Determine the (x, y) coordinate at the center of the cell enclosing the given text.  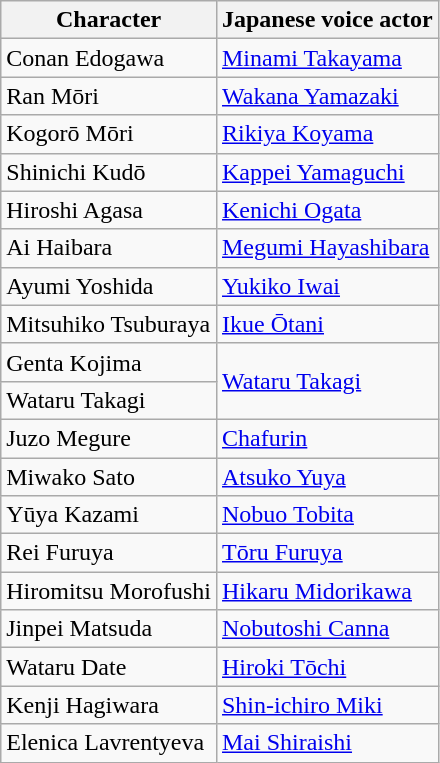
Genta Kojima (109, 362)
Ikue Ōtani (327, 324)
Miwako Sato (109, 477)
Shinichi Kudō (109, 172)
Juzo Megure (109, 438)
Kogorō Mōri (109, 134)
Rei Furuya (109, 553)
Tōru Furuya (327, 553)
Atsuko Yuya (327, 477)
Kenji Hagiwara (109, 705)
Minami Takayama (327, 58)
Ayumi Yoshida (109, 286)
Wakana Yamazaki (327, 96)
Wataru Date (109, 667)
Rikiya Koyama (327, 134)
Yukiko Iwai (327, 286)
Japanese voice actor (327, 20)
Mai Shiraishi (327, 743)
Yūya Kazami (109, 515)
Kappei Yamaguchi (327, 172)
Shin-ichiro Miki (327, 705)
Ran Mōri (109, 96)
Nobuo Tobita (327, 515)
Hikaru Midorikawa (327, 591)
Conan Edogawa (109, 58)
Chafurin (327, 438)
Hiromitsu Morofushi (109, 591)
Elenica Lavrentyeva (109, 743)
Jinpei Matsuda (109, 629)
Nobutoshi Canna (327, 629)
Megumi Hayashibara (327, 248)
Ai Haibara (109, 248)
Hiroshi Agasa (109, 210)
Kenichi Ogata (327, 210)
Mitsuhiko Tsuburaya (109, 324)
Hiroki Tōchi (327, 667)
Character (109, 20)
